Capture the cell that displays the provided text and extract its [X, Y] central coordinate. 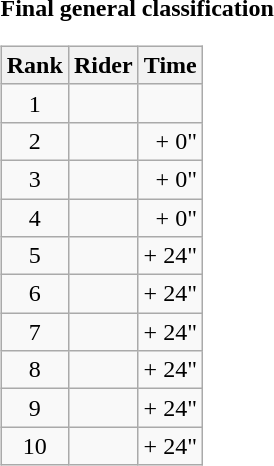
5 [34, 256]
3 [34, 179]
2 [34, 141]
8 [34, 370]
4 [34, 217]
9 [34, 408]
6 [34, 294]
7 [34, 332]
1 [34, 103]
Time [170, 65]
10 [34, 446]
Rank [34, 65]
Rider [103, 65]
